Return the (X, Y) coordinate for the center point of the cell that contains the specified text.  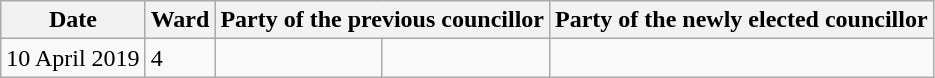
10 April 2019 (73, 58)
4 (180, 58)
Ward (180, 20)
Party of the newly elected councillor (741, 20)
Party of the previous councillor (382, 20)
Date (73, 20)
